Provide the [x, y] coordinate of the cell's center where the given text is located.  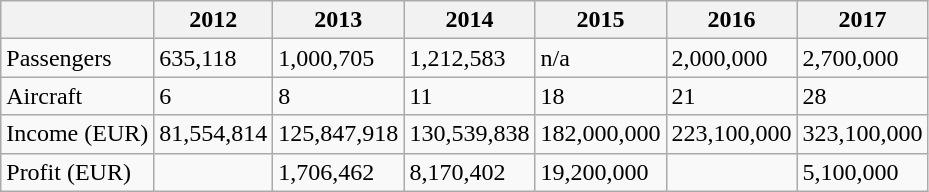
2012 [214, 20]
223,100,000 [732, 134]
28 [862, 96]
21 [732, 96]
1,000,705 [338, 58]
182,000,000 [600, 134]
130,539,838 [470, 134]
2016 [732, 20]
2015 [600, 20]
Aircraft [78, 96]
Passengers [78, 58]
2017 [862, 20]
2,700,000 [862, 58]
11 [470, 96]
8 [338, 96]
Profit (EUR) [78, 172]
2,000,000 [732, 58]
n/a [600, 58]
323,100,000 [862, 134]
1,706,462 [338, 172]
19,200,000 [600, 172]
5,100,000 [862, 172]
6 [214, 96]
125,847,918 [338, 134]
8,170,402 [470, 172]
81,554,814 [214, 134]
18 [600, 96]
2013 [338, 20]
635,118 [214, 58]
Income (EUR) [78, 134]
2014 [470, 20]
1,212,583 [470, 58]
